Identify which cell holds the provided text, then report its [x, y] central coordinate. 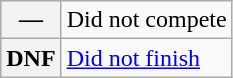
Did not finish [146, 58]
— [31, 20]
Did not compete [146, 20]
DNF [31, 58]
